Return (x, y) of the center of cell containing provided text 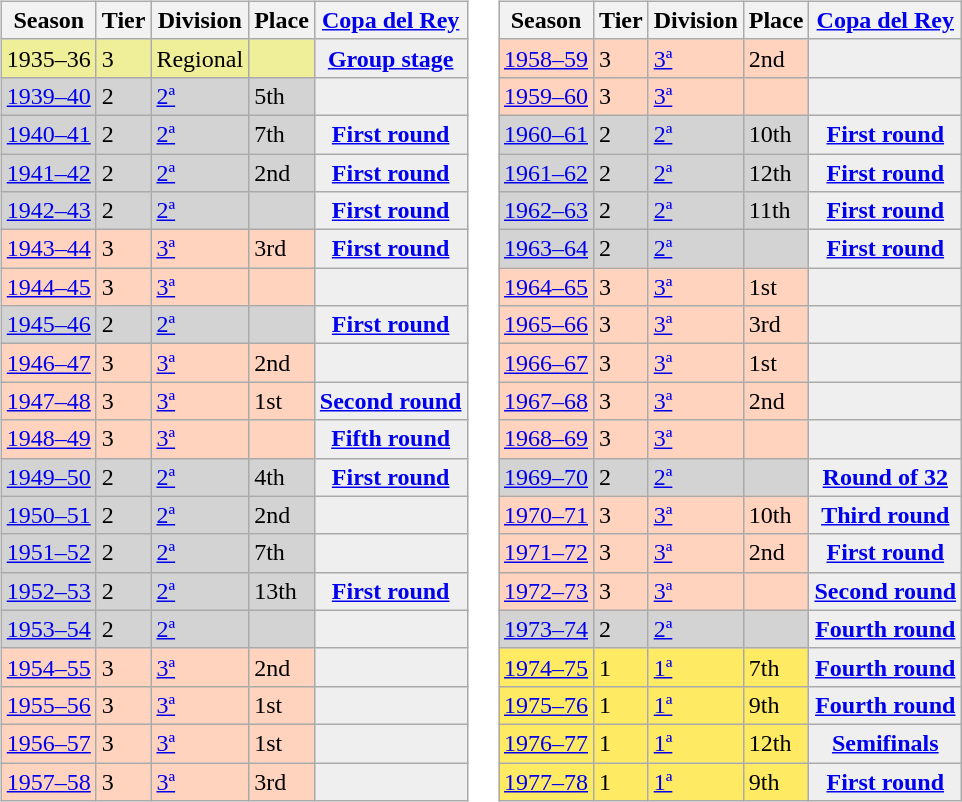
Third round (886, 515)
1939–40 (48, 96)
1966–67 (546, 363)
11th (776, 211)
1935–36 (48, 58)
1947–48 (48, 401)
1958–59 (546, 58)
1969–70 (546, 477)
1949–50 (48, 477)
4th (282, 477)
1974–75 (546, 667)
Round of 32 (886, 477)
1971–72 (546, 553)
5th (282, 96)
1977–78 (546, 781)
1967–68 (546, 401)
1940–41 (48, 134)
1957–58 (48, 781)
1954–55 (48, 667)
1976–77 (546, 743)
Semifinals (886, 743)
1946–47 (48, 363)
1951–52 (48, 553)
1973–74 (546, 629)
Fifth round (390, 439)
1950–51 (48, 515)
1941–42 (48, 173)
1968–69 (546, 439)
1959–60 (546, 96)
Regional (200, 58)
1943–44 (48, 249)
1953–54 (48, 629)
1965–66 (546, 325)
1964–65 (546, 287)
1942–43 (48, 211)
1956–57 (48, 743)
1955–56 (48, 705)
1975–76 (546, 705)
1944–45 (48, 287)
1945–46 (48, 325)
13th (282, 591)
Group stage (390, 58)
1963–64 (546, 249)
1948–49 (48, 439)
1961–62 (546, 173)
1952–53 (48, 591)
1960–61 (546, 134)
1962–63 (546, 211)
1970–71 (546, 515)
1972–73 (546, 591)
